From the cell containing the given text, extract its center point as [x, y] coordinate. 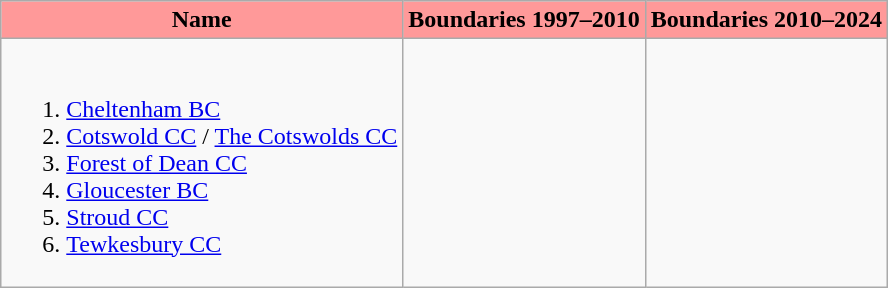
Boundaries 1997–2010 [524, 20]
Cheltenham BCCotswold CC / The Cotswolds CCForest of Dean CCGloucester BCStroud CCTewkesbury CC [202, 163]
Name [202, 20]
Boundaries 2010–2024 [766, 20]
